Return the [X, Y] coordinate for the center point of the cell that contains the specified text.  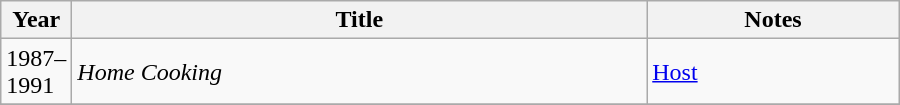
Host [774, 72]
Title [360, 20]
Notes [774, 20]
Year [36, 20]
1987–1991 [36, 72]
Home Cooking [360, 72]
